Provide the [x, y] coordinate of the cell's center where the given text is located.  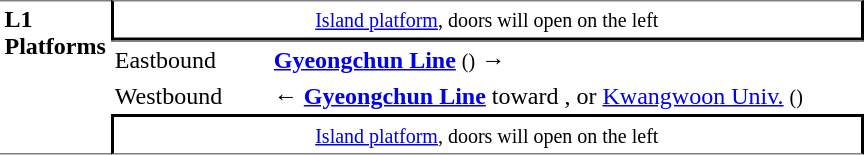
L1Platforms [55, 77]
Westbound [190, 96]
Gyeongchun Line () → [566, 59]
Eastbound [190, 59]
← Gyeongchun Line toward , or Kwangwoon Univ. () [566, 96]
